Detect which cell encompasses the target text, then output its (x, y) center coordinate. 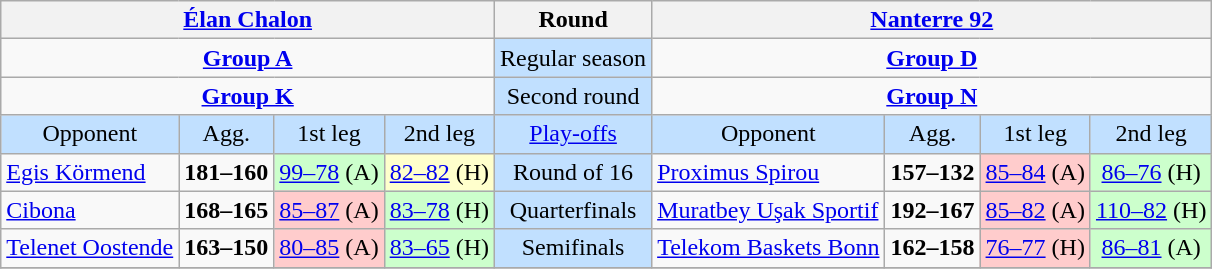
Nanterre 92 (932, 20)
83–78 (H) (439, 210)
Round (574, 20)
Group A (248, 58)
Second round (574, 96)
162–158 (932, 248)
Cibona (90, 210)
83–65 (H) (439, 248)
Semifinals (574, 248)
82–82 (H) (439, 172)
Quarterfinals (574, 210)
163–150 (226, 248)
157–132 (932, 172)
Group K (248, 96)
168–165 (226, 210)
Group D (932, 58)
85–82 (A) (1035, 210)
86–76 (H) (1151, 172)
80–85 (A) (329, 248)
Élan Chalon (248, 20)
Muratbey Uşak Sportif (768, 210)
110–82 (H) (1151, 210)
85–84 (A) (1035, 172)
Regular season (574, 58)
76–77 (H) (1035, 248)
Telekom Baskets Bonn (768, 248)
Proximus Spirou (768, 172)
Group N (932, 96)
181–160 (226, 172)
192–167 (932, 210)
Telenet Oostende (90, 248)
99–78 (A) (329, 172)
Egis Körmend (90, 172)
86–81 (A) (1151, 248)
Play-offs (574, 134)
Round of 16 (574, 172)
85–87 (A) (329, 210)
